Output the [X, Y] coordinate of the center of the cell containing the given text.  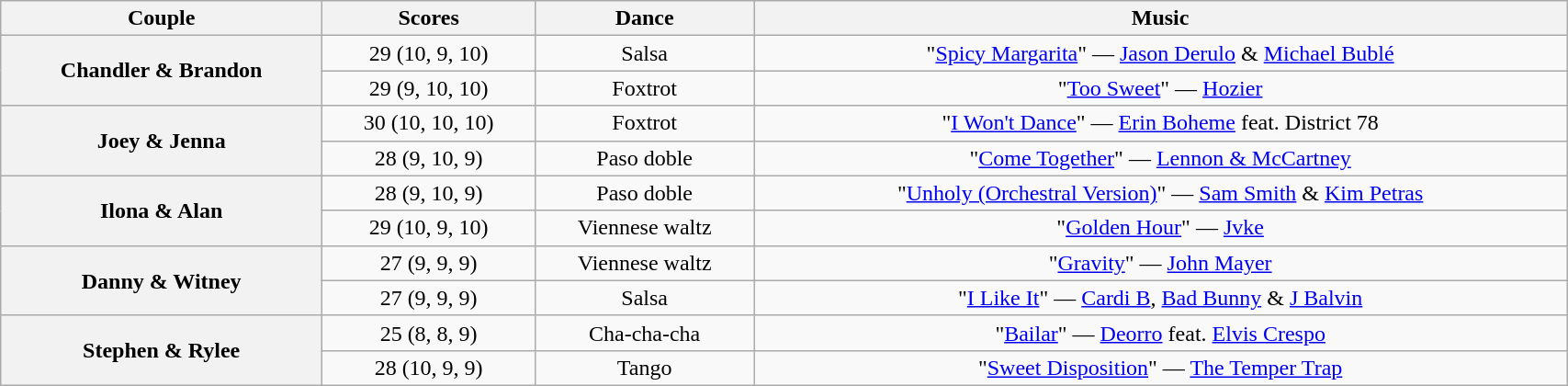
30 (10, 10, 10) [429, 123]
Tango [645, 368]
"Come Together" — Lennon & McCartney [1161, 158]
"Too Sweet" — Hozier [1161, 88]
25 (8, 8, 9) [429, 333]
Cha-cha-cha [645, 333]
"Spicy Margarita" — Jason Derulo & Michael Bublé [1161, 53]
"I Won't Dance" — Erin Boheme feat. District 78 [1161, 123]
"Sweet Disposition" — The Temper Trap [1161, 368]
29 (9, 10, 10) [429, 88]
Ilona & Alan [162, 210]
"Unholy (Orchestral Version)" — Sam Smith & Kim Petras [1161, 193]
Music [1161, 18]
Chandler & Brandon [162, 71]
"Gravity" — John Mayer [1161, 263]
"I Like It" — Cardi B, Bad Bunny & J Balvin [1161, 298]
Couple [162, 18]
Scores [429, 18]
Joey & Jenna [162, 141]
Danny & Witney [162, 280]
"Bailar" — Deorro feat. Elvis Crespo [1161, 333]
Stephen & Rylee [162, 350]
Dance [645, 18]
28 (10, 9, 9) [429, 368]
"Golden Hour" — Jvke [1161, 228]
